Search for the cell housing the specified text and yield its (X, Y) center coordinate. 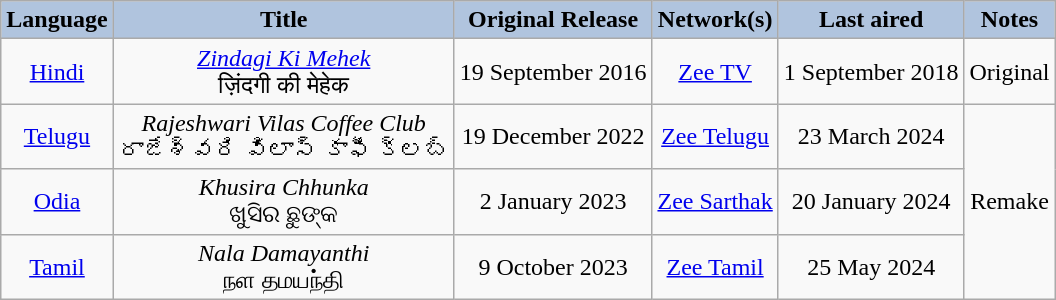
Notes (1010, 20)
Zee Telugu (715, 136)
19 December 2022 (553, 136)
Network(s) (715, 20)
Original (1010, 72)
25 May 2024 (871, 266)
Odia (57, 202)
9 October 2023 (553, 266)
Title (284, 20)
Telugu (57, 136)
Original Release (553, 20)
Last aired (871, 20)
2 January 2023 (553, 202)
Khusira Chhunka ଖୁସିର ଛୁଙ୍କ (284, 202)
19 September 2016 (553, 72)
1 September 2018 (871, 72)
Tamil (57, 266)
20 January 2024 (871, 202)
Hindi (57, 72)
Zee Sarthak (715, 202)
Nala Damayanthi நள தமயந்தி (284, 266)
Remake (1010, 202)
Zee Tamil (715, 266)
Language (57, 20)
Zindagi Ki Mehek ज़िंदगी की मेहेक (284, 72)
Zee TV (715, 72)
23 March 2024 (871, 136)
Rajeshwari Vilas Coffee Club రాజేశ్వరి విలాస్ కాఫీ క్లబ్ (284, 136)
